Pinpoint the cell where the given text exists, returning its [X, Y] midpoint coordinate. 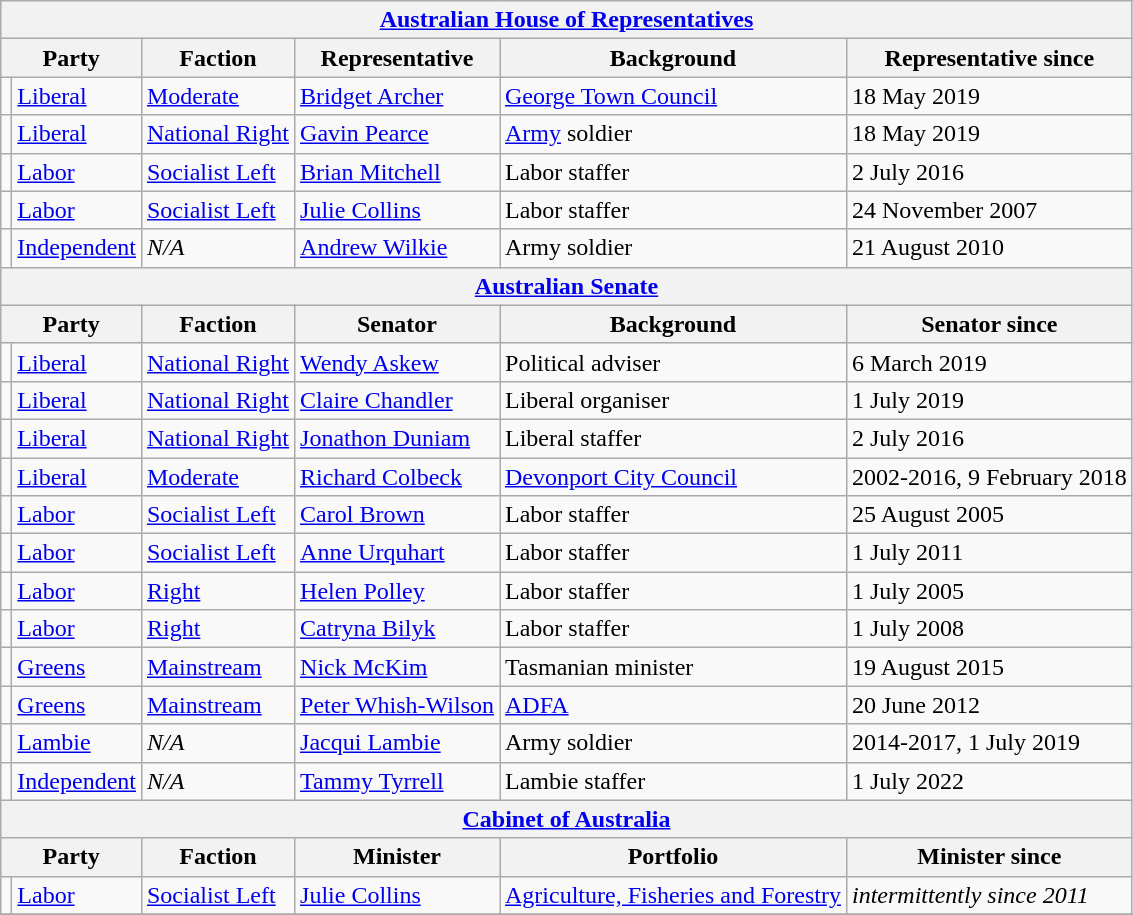
Liberal organiser [674, 400]
intermittently since 2011 [989, 895]
George Town Council [674, 96]
ADFA [674, 705]
2002-2016, 9 February 2018 [989, 477]
Representative since [989, 58]
19 August 2015 [989, 667]
Tammy Tyrrell [398, 781]
Claire Chandler [398, 400]
Agriculture, Fisheries and Forestry [674, 895]
Lambie [77, 743]
Richard Colbeck [398, 477]
Nick McKim [398, 667]
Liberal staffer [674, 438]
1 July 2011 [989, 553]
1 July 2022 [989, 781]
Gavin Pearce [398, 134]
Jonathon Duniam [398, 438]
Anne Urquhart [398, 553]
Political adviser [674, 362]
21 August 2010 [989, 248]
6 March 2019 [989, 362]
Australian House of Representatives [566, 20]
Cabinet of Australia [566, 819]
1 July 2005 [989, 591]
Andrew Wilkie [398, 248]
Devonport City Council [674, 477]
Portfolio [674, 857]
Senator since [989, 324]
Bridget Archer [398, 96]
24 November 2007 [989, 210]
1 July 2008 [989, 629]
Representative [398, 58]
2014-2017, 1 July 2019 [989, 743]
Carol Brown [398, 515]
Tasmanian minister [674, 667]
Lambie staffer [674, 781]
Senator [398, 324]
Australian Senate [566, 286]
Brian Mitchell [398, 172]
1 July 2019 [989, 400]
25 August 2005 [989, 515]
20 June 2012 [989, 705]
Wendy Askew [398, 362]
Minister since [989, 857]
Helen Polley [398, 591]
Catryna Bilyk [398, 629]
Peter Whish-Wilson [398, 705]
Jacqui Lambie [398, 743]
Minister [398, 857]
